Scan for the cell matching the given text and deliver its (x, y) coordinate at center. 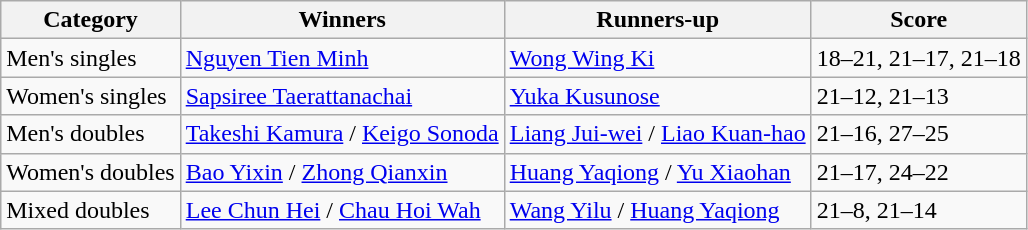
Score (918, 20)
Category (90, 20)
Wang Yilu / Huang Yaqiong (658, 210)
Takeshi Kamura / Keigo Sonoda (342, 134)
21–16, 27–25 (918, 134)
Runners-up (658, 20)
21–8, 21–14 (918, 210)
Wong Wing Ki (658, 58)
Nguyen Tien Minh (342, 58)
Yuka Kusunose (658, 96)
Lee Chun Hei / Chau Hoi Wah (342, 210)
Mixed doubles (90, 210)
Bao Yixin / Zhong Qianxin (342, 172)
Liang Jui-wei / Liao Kuan-hao (658, 134)
18–21, 21–17, 21–18 (918, 58)
Winners (342, 20)
Huang Yaqiong / Yu Xiaohan (658, 172)
Men's singles (90, 58)
Sapsiree Taerattanachai (342, 96)
Women's doubles (90, 172)
21–12, 21–13 (918, 96)
Women's singles (90, 96)
21–17, 24–22 (918, 172)
Men's doubles (90, 134)
